Identify which cell holds the provided text, then report its [X, Y] central coordinate. 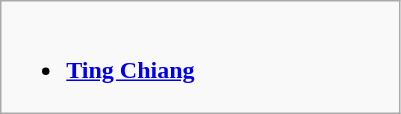
Ting Chiang [200, 58]
